For the text-containing cell, return its midpoint in [x, y] coordinate format. 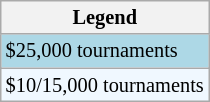
$10/15,000 tournaments [105, 85]
$25,000 tournaments [105, 51]
Legend [105, 17]
